Search for the cell housing the specified text and yield its (X, Y) center coordinate. 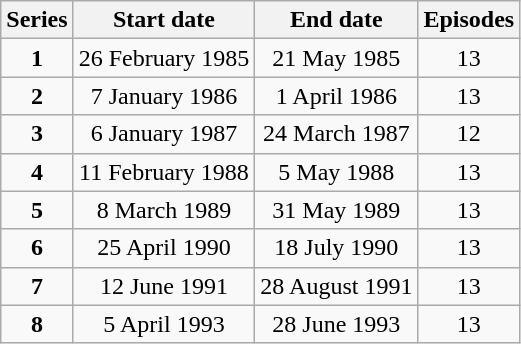
1 April 1986 (336, 96)
6 (37, 248)
26 February 1985 (164, 58)
24 March 1987 (336, 134)
5 (37, 210)
7 January 1986 (164, 96)
28 August 1991 (336, 286)
Series (37, 20)
End date (336, 20)
8 (37, 324)
Episodes (469, 20)
6 January 1987 (164, 134)
Start date (164, 20)
8 March 1989 (164, 210)
1 (37, 58)
4 (37, 172)
2 (37, 96)
18 July 1990 (336, 248)
12 (469, 134)
31 May 1989 (336, 210)
28 June 1993 (336, 324)
7 (37, 286)
3 (37, 134)
25 April 1990 (164, 248)
21 May 1985 (336, 58)
5 May 1988 (336, 172)
5 April 1993 (164, 324)
12 June 1991 (164, 286)
11 February 1988 (164, 172)
